From the cell containing the given text, extract its center point as [x, y] coordinate. 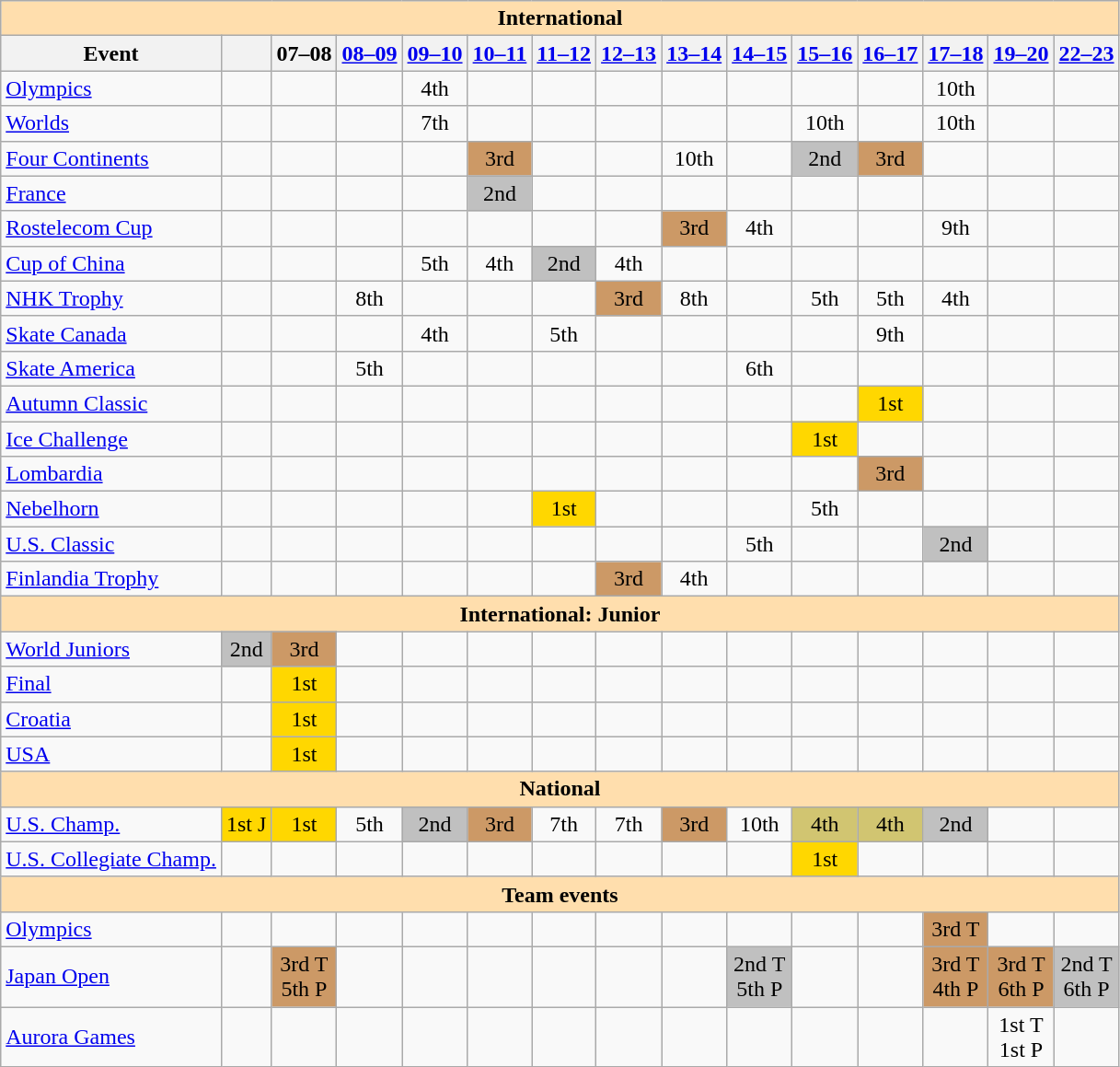
World Juniors [111, 649]
Ice Challenge [111, 439]
16–17 [891, 53]
Event [111, 53]
International [560, 18]
2nd T 6th P [1086, 976]
USA [111, 754]
Aurora Games [111, 1037]
Cup of China [111, 263]
Rostelecom Cup [111, 228]
3rd T 6th P [1022, 976]
6th [760, 368]
Skate Canada [111, 333]
3rd T [955, 929]
Team events [560, 894]
Lombardia [111, 474]
Worlds [111, 123]
International: Junior [560, 614]
U.S. Classic [111, 544]
1st J [246, 824]
13–14 [694, 53]
3rd T 5th P [304, 976]
1st T 1st P [1022, 1037]
Autumn Classic [111, 403]
U.S. Collegiate Champ. [111, 859]
14–15 [760, 53]
National [560, 789]
NHK Trophy [111, 298]
10–11 [500, 53]
17–18 [955, 53]
Nebelhorn [111, 509]
3rd T 4th P [955, 976]
19–20 [1022, 53]
France [111, 193]
Croatia [111, 719]
15–16 [825, 53]
09–10 [434, 53]
12–13 [629, 53]
Finlandia Trophy [111, 579]
Four Continents [111, 158]
2nd T 5th P [760, 976]
22–23 [1086, 53]
U.S. Champ. [111, 824]
Final [111, 684]
Skate America [111, 368]
07–08 [304, 53]
08–09 [370, 53]
11–12 [564, 53]
Japan Open [111, 976]
